Output the (x, y) coordinate of the center of the cell containing the given text.  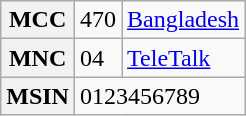
TeleTalk (184, 58)
MSIN (38, 96)
470 (98, 20)
MCC (38, 20)
0123456789 (159, 96)
MNC (38, 58)
04 (98, 58)
Bangladesh (184, 20)
